Extract the [X, Y] coordinate from the center of the cell holding the provided text.  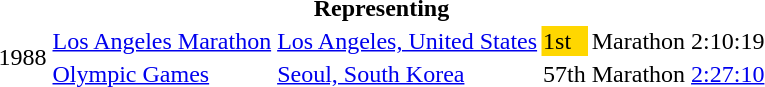
Los Angeles, United States [408, 41]
Marathon [638, 41]
Los Angeles Marathon [162, 41]
1st [565, 41]
